Scan for the cell matching the given text and deliver its (X, Y) coordinate at center. 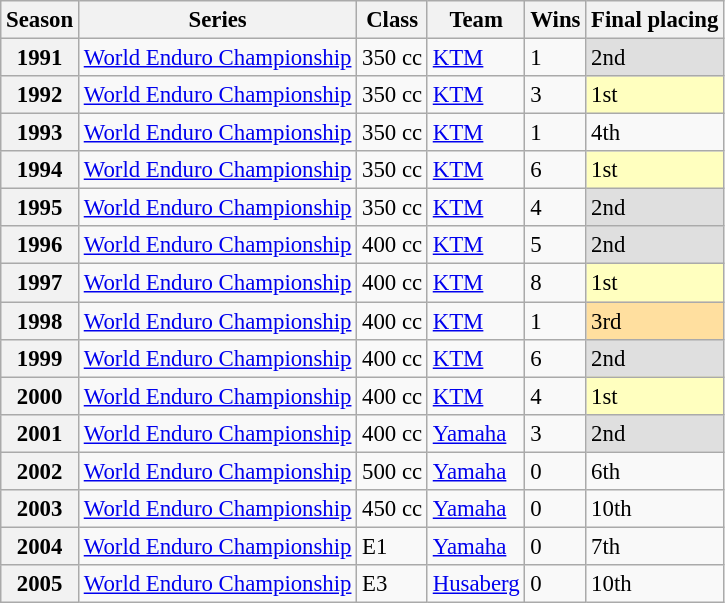
Final placing (655, 20)
Wins (556, 20)
6th (655, 471)
Season (40, 20)
1993 (40, 133)
5 (556, 245)
Series (217, 20)
1994 (40, 170)
1997 (40, 283)
Class (392, 20)
E1 (392, 546)
1991 (40, 58)
1992 (40, 95)
1996 (40, 245)
1995 (40, 208)
2004 (40, 546)
2005 (40, 584)
2003 (40, 509)
2000 (40, 396)
1999 (40, 358)
2001 (40, 433)
2002 (40, 471)
8 (556, 283)
Team (476, 20)
3rd (655, 321)
Husaberg (476, 584)
7th (655, 546)
E3 (392, 584)
4th (655, 133)
450 cc (392, 509)
1998 (40, 321)
500 cc (392, 471)
